Determine the [x, y] coordinate at the center of the cell enclosing the given text.  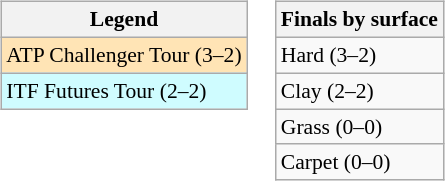
ATP Challenger Tour (3–2) [124, 55]
Clay (2–2) [360, 91]
Carpet (0–0) [360, 162]
Finals by surface [360, 20]
Hard (3–2) [360, 55]
Grass (0–0) [360, 127]
Legend [124, 20]
ITF Futures Tour (2–2) [124, 91]
